Determine the [x, y] coordinate at the center of the cell enclosing the given text.  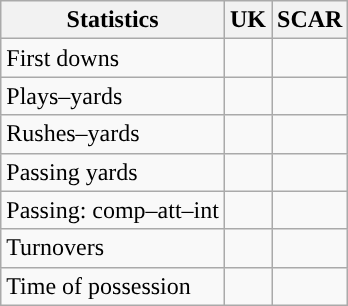
UK [248, 20]
Passing: comp–att–int [113, 210]
First downs [113, 58]
Statistics [113, 20]
SCAR [310, 20]
Turnovers [113, 248]
Plays–yards [113, 96]
Rushes–yards [113, 134]
Passing yards [113, 172]
Time of possession [113, 286]
